Capture the cell that displays the provided text and extract its [x, y] central coordinate. 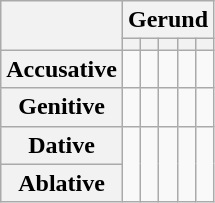
Ablative [62, 183]
Dative [62, 145]
Gerund [168, 20]
Accusative [62, 69]
Genitive [62, 107]
